Scan for the cell matching the given text and deliver its (x, y) coordinate at center. 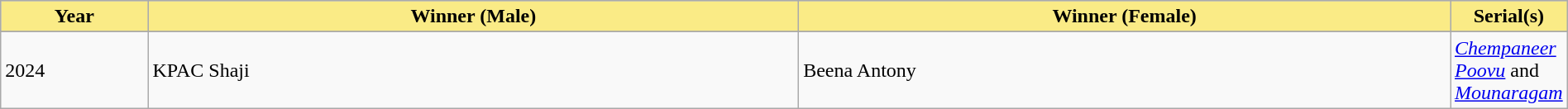
Beena Antony (1125, 70)
Winner (Male) (473, 17)
Serial(s) (1509, 17)
KPAC Shaji (473, 70)
Winner (Female) (1125, 17)
Chempaneer Poovu and Mounaragam (1509, 70)
2024 (74, 70)
Year (74, 17)
